Output the [x, y] coordinate of the center of the cell containing the given text.  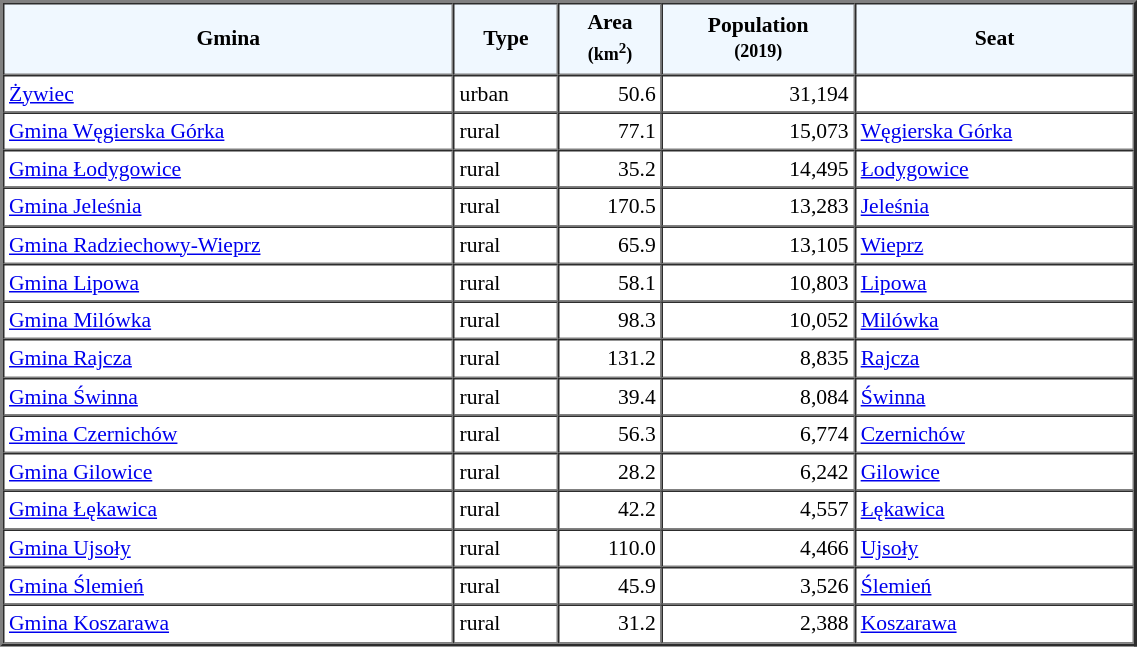
Gmina Radziechowy-Wieprz [228, 245]
Gilowice [995, 472]
10,052 [758, 321]
Gmina Czernichów [228, 434]
Gmina Jeleśnia [228, 207]
Rajcza [995, 359]
6,774 [758, 434]
14,495 [758, 169]
Gmina Lipowa [228, 283]
Węgierska Górka [995, 131]
2,388 [758, 624]
Gmina [228, 38]
Type [506, 38]
Łękawica [995, 510]
131.2 [610, 359]
65.9 [610, 245]
58.1 [610, 283]
Gmina Rajcza [228, 359]
Wieprz [995, 245]
15,073 [758, 131]
8,084 [758, 396]
77.1 [610, 131]
13,105 [758, 245]
Gmina Ujsoły [228, 548]
Koszarawa [995, 624]
170.5 [610, 207]
56.3 [610, 434]
8,835 [758, 359]
98.3 [610, 321]
3,526 [758, 586]
Świnna [995, 396]
urban [506, 93]
Seat [995, 38]
31,194 [758, 93]
Ślemień [995, 586]
Gmina Ślemień [228, 586]
Gmina Świnna [228, 396]
35.2 [610, 169]
Czernichów [995, 434]
42.2 [610, 510]
Gmina Koszarawa [228, 624]
6,242 [758, 472]
4,557 [758, 510]
39.4 [610, 396]
45.9 [610, 586]
Łodygowice [995, 169]
Ujsoły [995, 548]
Lipowa [995, 283]
10,803 [758, 283]
13,283 [758, 207]
28.2 [610, 472]
Żywiec [228, 93]
Population(2019) [758, 38]
Gmina Łodygowice [228, 169]
Gmina Łękawica [228, 510]
Gmina Węgierska Górka [228, 131]
110.0 [610, 548]
Milówka [995, 321]
50.6 [610, 93]
Gmina Gilowice [228, 472]
4,466 [758, 548]
31.2 [610, 624]
Jeleśnia [995, 207]
Area(km2) [610, 38]
Gmina Milówka [228, 321]
